Pinpoint the cell where the given text exists, returning its (x, y) midpoint coordinate. 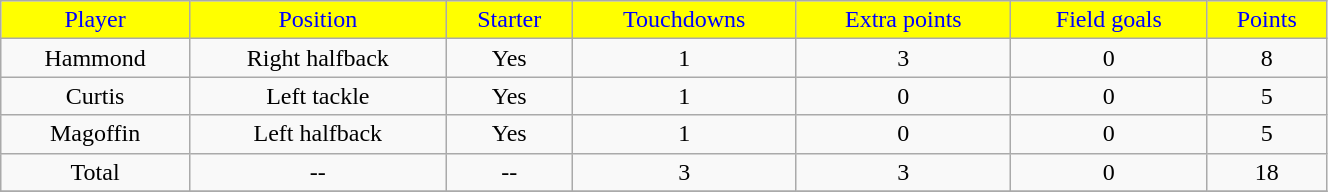
Touchdowns (684, 20)
Hammond (96, 58)
Total (96, 172)
Left halfback (318, 134)
Field goals (1110, 20)
Curtis (96, 96)
Player (96, 20)
Left tackle (318, 96)
8 (1266, 58)
Extra points (903, 20)
Starter (509, 20)
Points (1266, 20)
Position (318, 20)
Magoffin (96, 134)
Right halfback (318, 58)
18 (1266, 172)
